Determine the (X, Y) coordinate at the center of the cell enclosing the given text.  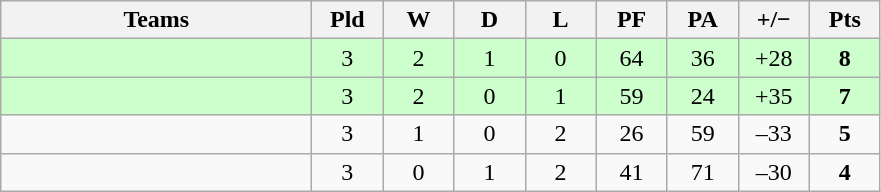
4 (844, 172)
+/− (774, 20)
36 (702, 58)
Teams (156, 20)
PF (632, 20)
Pts (844, 20)
+35 (774, 96)
–33 (774, 134)
64 (632, 58)
8 (844, 58)
L (560, 20)
D (490, 20)
5 (844, 134)
7 (844, 96)
26 (632, 134)
PA (702, 20)
24 (702, 96)
–30 (774, 172)
+28 (774, 58)
W (418, 20)
Pld (348, 20)
71 (702, 172)
41 (632, 172)
